From the cell containing the given text, extract its center point as [x, y] coordinate. 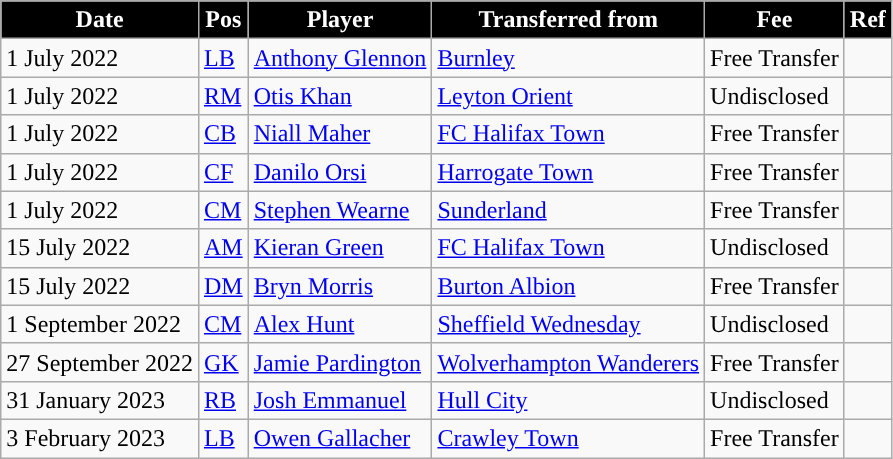
Alex Hunt [340, 324]
Harrogate Town [568, 172]
Sunderland [568, 210]
Date [100, 20]
Bryn Morris [340, 286]
Hull City [568, 400]
Ref [868, 20]
Anthony Glennon [340, 58]
Kieran Green [340, 248]
Josh Emmanuel [340, 400]
AM [223, 248]
Wolverhampton Wanderers [568, 362]
3 February 2023 [100, 438]
Stephen Wearne [340, 210]
Fee [775, 20]
1 September 2022 [100, 324]
Crawley Town [568, 438]
CF [223, 172]
Danilo Orsi [340, 172]
Jamie Pardington [340, 362]
Leyton Orient [568, 96]
Transferred from [568, 20]
Pos [223, 20]
RM [223, 96]
DM [223, 286]
Burnley [568, 58]
Burton Albion [568, 286]
Niall Maher [340, 134]
Player [340, 20]
GK [223, 362]
Sheffield Wednesday [568, 324]
31 January 2023 [100, 400]
CB [223, 134]
Otis Khan [340, 96]
RB [223, 400]
27 September 2022 [100, 362]
Owen Gallacher [340, 438]
